Return [X, Y] of the center of cell containing provided text 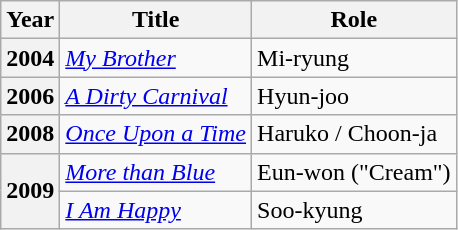
Hyun-joo [354, 96]
Mi-ryung [354, 58]
2008 [30, 134]
2004 [30, 58]
2006 [30, 96]
My Brother [156, 58]
Role [354, 20]
Year [30, 20]
Once Upon a Time [156, 134]
More than Blue [156, 172]
A Dirty Carnival [156, 96]
2009 [30, 191]
Title [156, 20]
Soo-kyung [354, 210]
Haruko / Choon-ja [354, 134]
Eun-won ("Cream") [354, 172]
I Am Happy [156, 210]
